Output the (X, Y) coordinate of the center of the cell containing the given text.  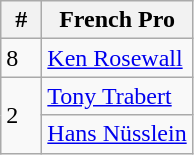
Ken Rosewall (117, 58)
# (22, 20)
French Pro (117, 20)
8 (22, 58)
2 (22, 115)
Tony Trabert (117, 96)
Hans Nüsslein (117, 134)
